Search for the cell housing the specified text and yield its (x, y) center coordinate. 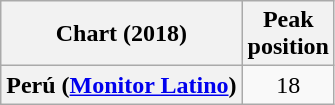
Peak position (288, 34)
18 (288, 85)
Perú (Monitor Latino) (122, 85)
Chart (2018) (122, 34)
